From the cell containing the given text, extract its center point as (X, Y) coordinate. 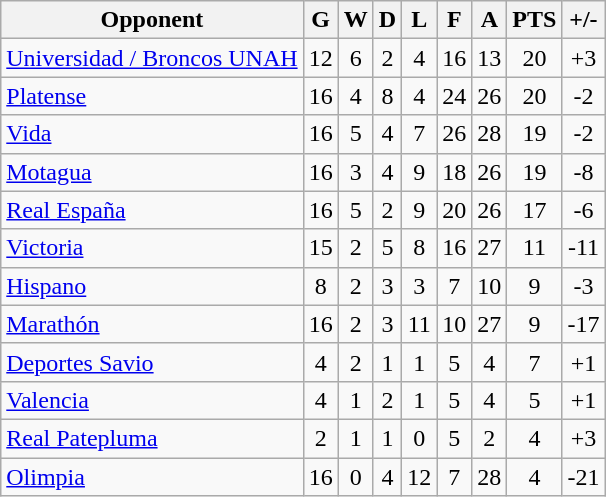
Platense (152, 96)
13 (490, 58)
G (320, 20)
+/- (584, 20)
18 (454, 172)
-21 (584, 477)
Motagua (152, 172)
PTS (534, 20)
Opponent (152, 20)
Universidad / Broncos UNAH (152, 58)
6 (356, 58)
-8 (584, 172)
-6 (584, 210)
Valencia (152, 400)
-11 (584, 248)
Hispano (152, 286)
17 (534, 210)
Real España (152, 210)
Vida (152, 134)
-3 (584, 286)
Marathón (152, 324)
F (454, 20)
D (387, 20)
Victoria (152, 248)
L (420, 20)
Olimpia (152, 477)
24 (454, 96)
Deportes Savio (152, 362)
15 (320, 248)
A (490, 20)
Real Patepluma (152, 438)
-17 (584, 324)
W (356, 20)
